Locate the cell with the specified text and output its [x, y] center coordinate. 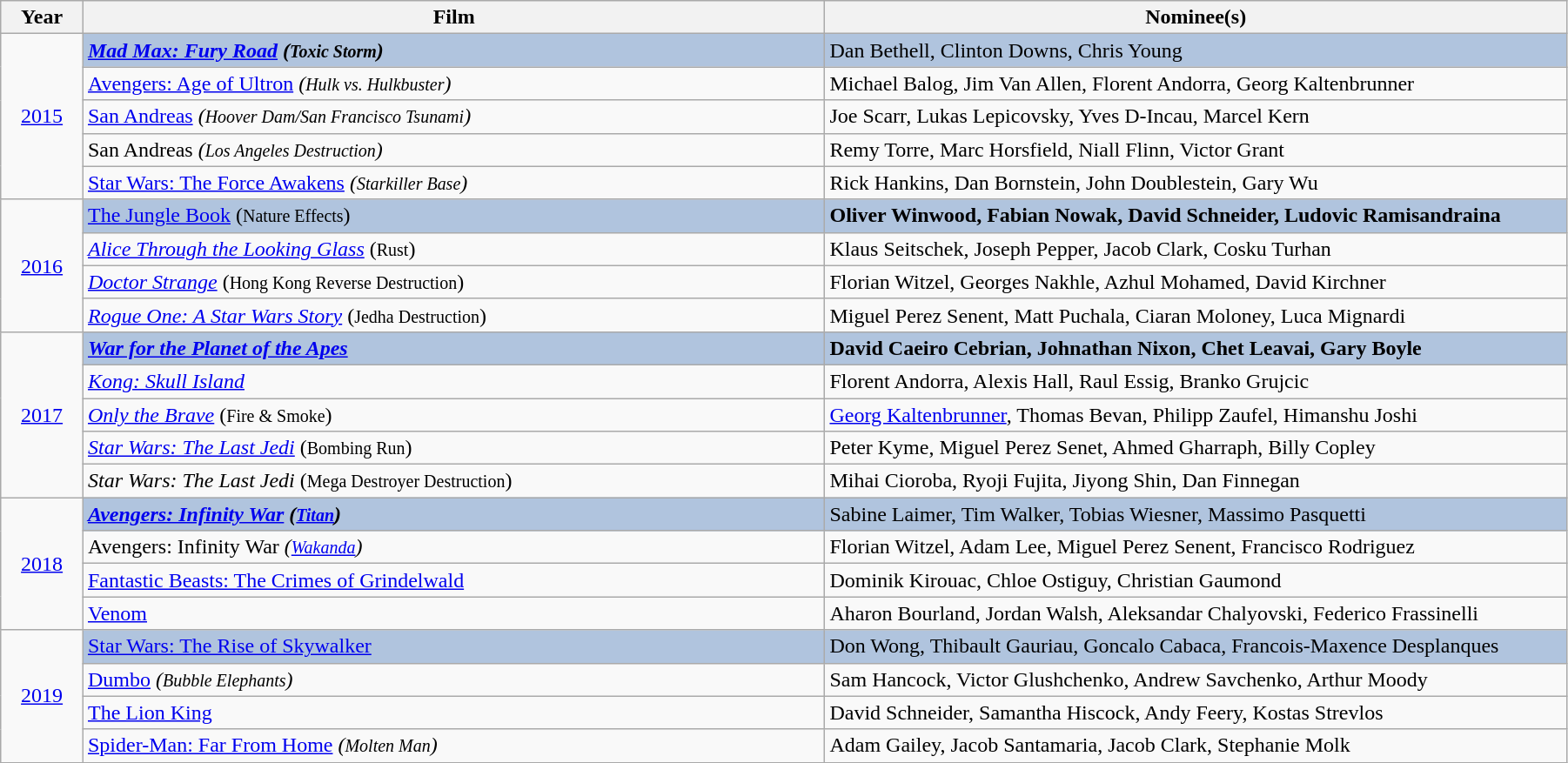
Film [453, 17]
Star Wars: The Force Awakens (Starkiller Base) [453, 183]
Rogue One: A Star Wars Story (Jedha Destruction) [453, 315]
Fantastic Beasts: The Crimes of Grindelwald [453, 580]
Nominee(s) [1196, 17]
Peter Kyme, Miguel Perez Senet, Ahmed Gharraph, Billy Copley [1196, 448]
The Jungle Book (Nature Effects) [453, 216]
Michael Balog, Jim Van Allen, Florent Andorra, Georg Kaltenbrunner [1196, 84]
2016 [42, 265]
Rick Hankins, Dan Bornstein, John Doublestein, Gary Wu [1196, 183]
Sam Hancock, Victor Glushchenko, Andrew Savchenko, Arthur Moody [1196, 679]
Dan Bethell, Clinton Downs, Chris Young [1196, 50]
Sabine Laimer, Tim Walker, Tobias Wiesner, Massimo Pasquetti [1196, 514]
Adam Gailey, Jacob Santamaria, Jacob Clark, Stephanie Molk [1196, 746]
Year [42, 17]
Remy Torre, Marc Horsfield, Niall Flinn, Victor Grant [1196, 150]
Mad Max: Fury Road (Toxic Storm) [453, 50]
Florent Andorra, Alexis Hall, Raul Essig, Branko Grujcic [1196, 381]
Star Wars: The Last Jedi (Mega Destroyer Destruction) [453, 481]
Kong: Skull Island [453, 381]
Venom [453, 613]
Dumbo (Bubble Elephants) [453, 679]
Joe Scarr, Lukas Lepicovsky, Yves D-Incau, Marcel Kern [1196, 117]
Dominik Kirouac, Chloe Ostiguy, Christian Gaumond [1196, 580]
Mihai Cioroba, Ryoji Fujita, Jiyong Shin, Dan Finnegan [1196, 481]
Star Wars: The Last Jedi (Bombing Run) [453, 448]
San Andreas (Hoover Dam/San Francisco Tsunami) [453, 117]
Avengers: Age of Ultron (Hulk vs. Hulkbuster) [453, 84]
Alice Through the Looking Glass (Rust) [453, 249]
Spider-Man: Far From Home (Molten Man) [453, 746]
Doctor Strange (Hong Kong Reverse Destruction) [453, 282]
Avengers: Infinity War (Wakanda) [453, 547]
Klaus Seitschek, Joseph Pepper, Jacob Clark, Cosku Turhan [1196, 249]
2017 [42, 414]
Miguel Perez Senent, Matt Puchala, Ciaran Moloney, Luca Mignardi [1196, 315]
San Andreas (Los Angeles Destruction) [453, 150]
Only the Brave (Fire & Smoke) [453, 415]
Star Wars: The Rise of Skywalker [453, 646]
Avengers: Infinity War (Titan) [453, 514]
War for the Planet of the Apes [453, 348]
David Schneider, Samantha Hiscock, Andy Feery, Kostas Strevlos [1196, 713]
Florian Witzel, Georges Nakhle, Azhul Mohamed, David Kirchner [1196, 282]
Don Wong, Thibault Gauriau, Goncalo Cabaca, Francois-Maxence Desplanques [1196, 646]
David Caeiro Cebrian, Johnathan Nixon, Chet Leavai, Gary Boyle [1196, 348]
Oliver Winwood, Fabian Nowak, David Schneider, Ludovic Ramisandraina [1196, 216]
Florian Witzel, Adam Lee, Miguel Perez Senent, Francisco Rodriguez [1196, 547]
2019 [42, 696]
2018 [42, 564]
The Lion King [453, 713]
Aharon Bourland, Jordan Walsh, Aleksandar Chalyovski, Federico Frassinelli [1196, 613]
Georg Kaltenbrunner, Thomas Bevan, Philipp Zaufel, Himanshu Joshi [1196, 415]
2015 [42, 117]
